Identify which cell holds the provided text, then report its (X, Y) central coordinate. 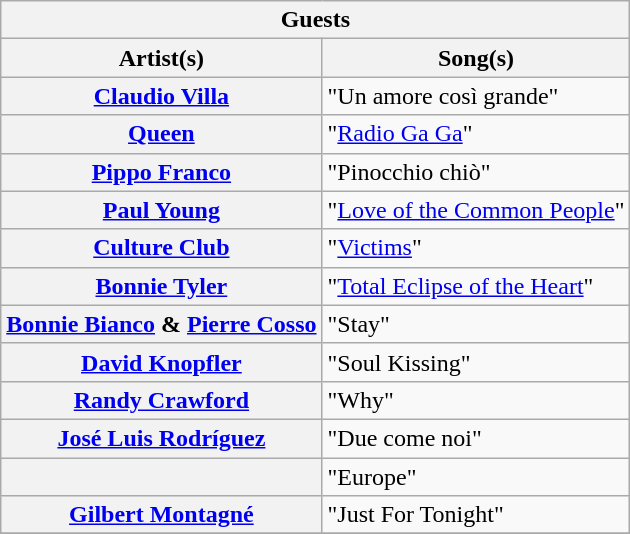
Guests (316, 20)
"Un amore così grande" (476, 96)
Queen (162, 134)
Claudio Villa (162, 96)
Paul Young (162, 210)
"Why" (476, 400)
"Just For Tonight" (476, 515)
Artist(s) (162, 58)
Gilbert Montagné (162, 515)
"Victims" (476, 248)
Culture Club (162, 248)
José Luis Rodríguez (162, 438)
"Radio Ga Ga" (476, 134)
Song(s) (476, 58)
"Total Eclipse of the Heart" (476, 286)
"Stay" (476, 324)
"Europe" (476, 477)
Bonnie Tyler (162, 286)
Pippo Franco (162, 172)
"Pinocchio chiò" (476, 172)
"Soul Kissing" (476, 362)
Randy Crawford (162, 400)
"Due come noi" (476, 438)
David Knopfler (162, 362)
"Love of the Common People" (476, 210)
Bonnie Bianco & Pierre Cosso (162, 324)
